Detect which cell encompasses the target text, then output its [X, Y] center coordinate. 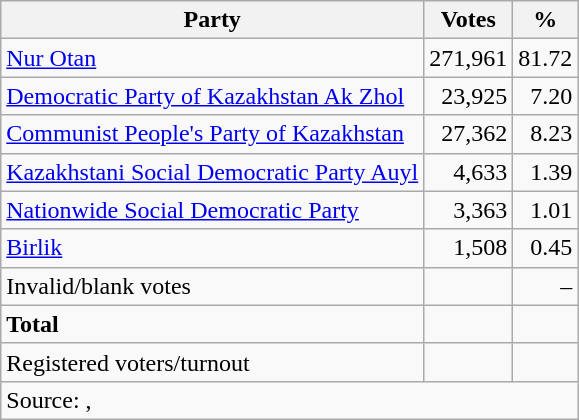
Invalid/blank votes [212, 286]
Total [212, 324]
1.39 [546, 172]
1,508 [468, 248]
Kazakhstani Social Democratic Party Auyl [212, 172]
8.23 [546, 134]
– [546, 286]
Votes [468, 20]
271,961 [468, 58]
3,363 [468, 210]
Registered voters/turnout [212, 362]
0.45 [546, 248]
Birlik [212, 248]
1.01 [546, 210]
7.20 [546, 96]
% [546, 20]
Democratic Party of Kazakhstan Ak Zhol [212, 96]
81.72 [546, 58]
Source: , [290, 400]
23,925 [468, 96]
27,362 [468, 134]
Nationwide Social Democratic Party [212, 210]
Party [212, 20]
4,633 [468, 172]
Nur Otan [212, 58]
Communist People's Party of Kazakhstan [212, 134]
